Return (x, y) of the center of cell containing provided text 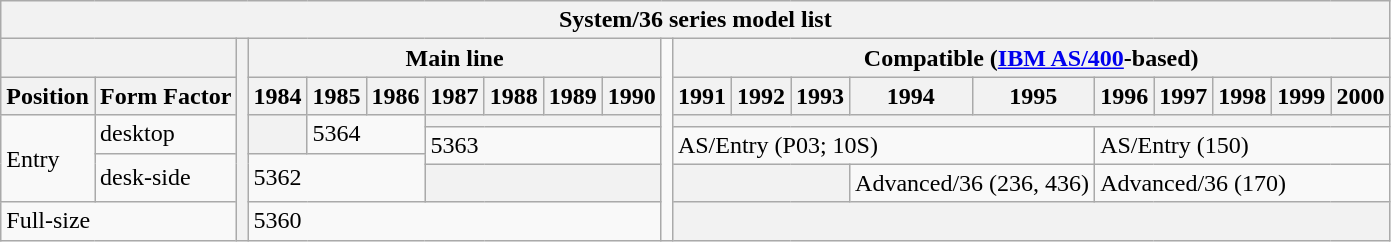
1992 (760, 96)
Entry (48, 158)
1988 (514, 96)
1996 (1124, 96)
1993 (820, 96)
1994 (912, 96)
5364 (366, 134)
1990 (632, 96)
AS/Entry (150) (1242, 145)
5363 (543, 145)
5360 (454, 221)
5362 (336, 178)
1991 (702, 96)
1999 (1302, 96)
2000 (1360, 96)
1987 (454, 96)
Position (48, 96)
1989 (572, 96)
desktop (165, 134)
Compatible (IBM AS/400-based) (1031, 58)
1984 (278, 96)
Main line (454, 58)
1985 (336, 96)
AS/Entry (P03; 10S) (883, 145)
Full-size (119, 221)
Advanced/36 (170) (1242, 183)
desk-side (165, 178)
1986 (396, 96)
1998 (1242, 96)
Form Factor (165, 96)
1997 (1184, 96)
Advanced/36 (236, 436) (972, 183)
System/36 series model list (696, 20)
1995 (1034, 96)
